Pinpoint the cell where the given text exists, returning its [X, Y] midpoint coordinate. 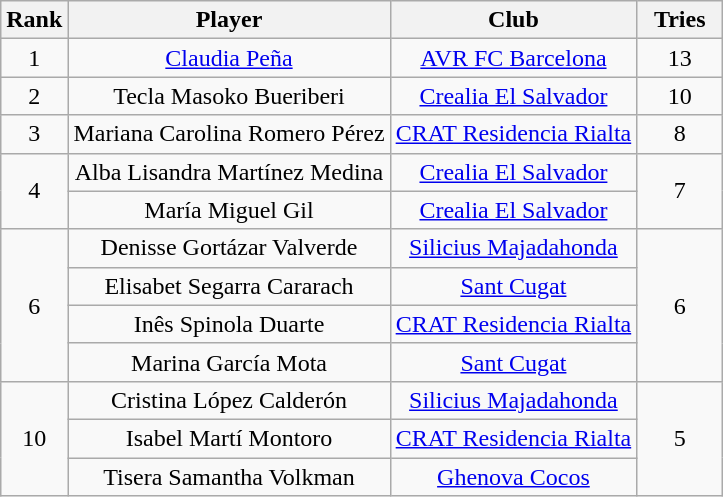
Tisera Samantha Volkman [229, 477]
7 [680, 191]
Player [229, 20]
Rank [34, 20]
Tries [680, 20]
5 [680, 438]
4 [34, 191]
Isabel Martí Montoro [229, 438]
8 [680, 134]
Marina García Mota [229, 362]
Tecla Masoko Bueriberi [229, 96]
María Miguel Gil [229, 210]
Claudia Peña [229, 58]
Club [514, 20]
2 [34, 96]
Denisse Gortázar Valverde [229, 248]
1 [34, 58]
Cristina López Calderón [229, 400]
Elisabet Segarra Cararach [229, 286]
Alba Lisandra Martínez Medina [229, 172]
Inês Spinola Duarte [229, 324]
Ghenova Cocos [514, 477]
13 [680, 58]
3 [34, 134]
AVR FC Barcelona [514, 58]
Mariana Carolina Romero Pérez [229, 134]
